Capture the cell that displays the provided text and extract its (x, y) central coordinate. 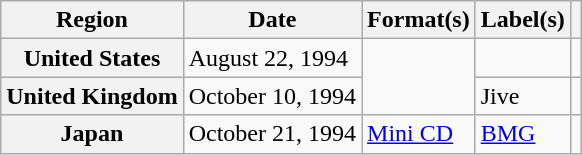
United Kingdom (92, 96)
Jive (522, 96)
October 21, 1994 (272, 134)
October 10, 1994 (272, 96)
Format(s) (419, 20)
Mini CD (419, 134)
August 22, 1994 (272, 58)
Region (92, 20)
Label(s) (522, 20)
BMG (522, 134)
Japan (92, 134)
Date (272, 20)
United States (92, 58)
